Scan for the cell matching the given text and deliver its (x, y) coordinate at center. 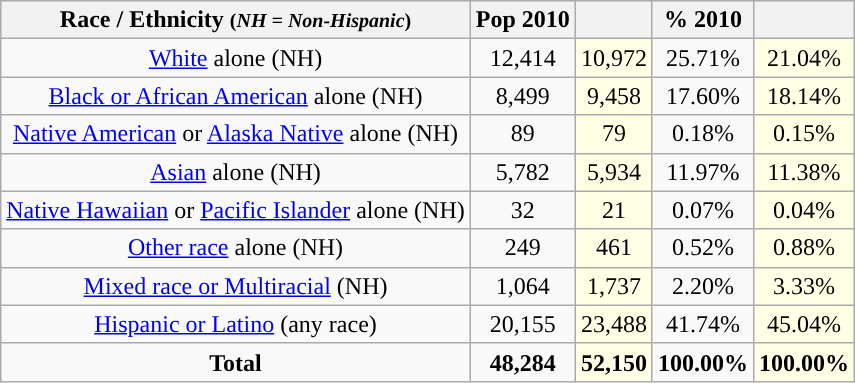
Black or African American alone (NH) (236, 96)
Native Hawaiian or Pacific Islander alone (NH) (236, 210)
Mixed race or Multiracial (NH) (236, 286)
% 2010 (702, 20)
2.20% (702, 286)
11.38% (804, 172)
18.14% (804, 96)
0.52% (702, 248)
45.04% (804, 324)
20,155 (522, 324)
17.60% (702, 96)
10,972 (614, 58)
White alone (NH) (236, 58)
0.04% (804, 210)
Total (236, 362)
1,737 (614, 286)
0.15% (804, 134)
3.33% (804, 286)
249 (522, 248)
5,782 (522, 172)
5,934 (614, 172)
79 (614, 134)
461 (614, 248)
11.97% (702, 172)
9,458 (614, 96)
52,150 (614, 362)
Hispanic or Latino (any race) (236, 324)
8,499 (522, 96)
Asian alone (NH) (236, 172)
25.71% (702, 58)
0.88% (804, 248)
Race / Ethnicity (NH = Non-Hispanic) (236, 20)
21.04% (804, 58)
32 (522, 210)
Pop 2010 (522, 20)
41.74% (702, 324)
12,414 (522, 58)
48,284 (522, 362)
Other race alone (NH) (236, 248)
1,064 (522, 286)
21 (614, 210)
Native American or Alaska Native alone (NH) (236, 134)
23,488 (614, 324)
0.18% (702, 134)
89 (522, 134)
0.07% (702, 210)
